Find where the given text appears and provide that cell's center as [X, Y] coordinate. 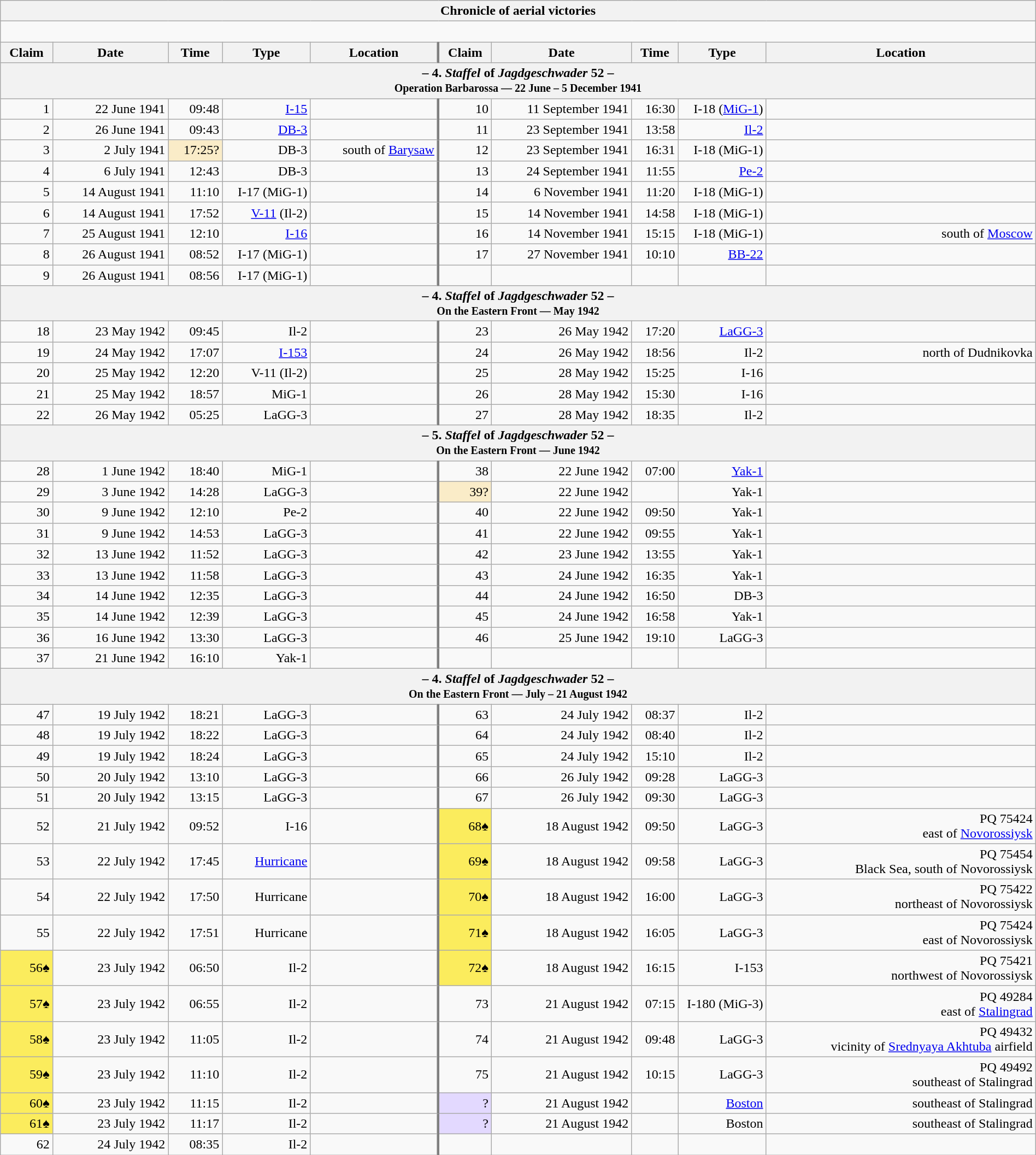
07:15 [655, 1003]
46 [465, 638]
35 [27, 616]
2 [27, 129]
18:56 [655, 352]
17:20 [655, 332]
11:52 [196, 554]
17 [465, 254]
I-180 (MiG-3) [722, 1003]
21 [27, 394]
24 [465, 352]
– 4. Staffel of Jagdgeschwader 52 –On the Eastern Front — May 1942 [518, 304]
11:17 [196, 1124]
48 [27, 735]
PQ 75421northwest of Novorossiysk [900, 968]
17:51 [196, 932]
16:50 [655, 596]
16:30 [655, 109]
12:35 [196, 596]
70♠ [465, 897]
34 [27, 596]
12:43 [196, 171]
16:58 [655, 616]
23 May 1942 [110, 332]
23 June 1942 [561, 554]
14 [465, 192]
53 [27, 861]
36 [27, 638]
9 [27, 275]
06:55 [196, 1003]
16 [465, 233]
6 November 1941 [561, 192]
09:58 [655, 861]
69♠ [465, 861]
8 [27, 254]
49 [27, 756]
– 4. Staffel of Jagdgeschwader 52 –Operation Barbarossa — 22 June – 5 December 1941 [518, 81]
11:15 [196, 1103]
06:50 [196, 968]
15:15 [655, 233]
73 [465, 1003]
16 June 1942 [110, 638]
north of Dudnikovka [900, 352]
4 [27, 171]
23 [465, 332]
17:52 [196, 213]
1 June 1942 [110, 471]
PQ 75454Black Sea, south of Novorossiysk [900, 861]
68♠ [465, 826]
I-15 [267, 109]
– 4. Staffel of Jagdgeschwader 52 –On the Eastern Front — July – 21 August 1942 [518, 686]
3 [27, 150]
18:57 [196, 394]
08:40 [655, 735]
09:30 [655, 798]
08:56 [196, 275]
30 [27, 512]
24 September 1941 [561, 171]
11:55 [655, 171]
27 [465, 415]
2 July 1941 [110, 150]
15:30 [655, 394]
6 [27, 213]
18:22 [196, 735]
18:24 [196, 756]
13:30 [196, 638]
50 [27, 777]
18:21 [196, 715]
40 [465, 512]
13 [465, 171]
25 [465, 373]
63 [465, 715]
24 May 1942 [110, 352]
16:05 [655, 932]
17:45 [196, 861]
54 [27, 897]
64 [465, 735]
6 July 1941 [110, 171]
16:31 [655, 150]
20 [27, 373]
10:15 [655, 1074]
11:58 [196, 575]
13:58 [655, 129]
05:25 [196, 415]
09:28 [655, 777]
14:58 [655, 213]
60♠ [27, 1103]
1 [27, 109]
31 [27, 533]
10 [465, 109]
18 [27, 332]
56♠ [27, 968]
PQ 49432vicinity of Srednyaya Akhtuba airfield [900, 1039]
PQ 75422northeast of Novorossiysk [900, 897]
PQ 49284 east of Stalingrad [900, 1003]
11 September 1941 [561, 109]
08:52 [196, 254]
44 [465, 596]
17:50 [196, 897]
28 [27, 471]
33 [27, 575]
08:35 [196, 1145]
07:00 [655, 471]
58♠ [27, 1039]
39? [465, 492]
14:53 [196, 533]
14:28 [196, 492]
66 [465, 777]
32 [27, 554]
29 [27, 492]
22 [27, 415]
72♠ [465, 968]
09:55 [655, 533]
62 [27, 1145]
11:20 [655, 192]
– 5. Staffel of Jagdgeschwader 52 –On the Eastern Front — June 1942 [518, 443]
43 [465, 575]
51 [27, 798]
10:10 [655, 254]
74 [465, 1039]
26 [465, 394]
27 November 1941 [561, 254]
south of Moscow [900, 233]
26 June 1941 [110, 129]
38 [465, 471]
5 [27, 192]
67 [465, 798]
16:00 [655, 897]
13:15 [196, 798]
south of Barysaw [374, 150]
71♠ [465, 932]
PQ 49492 southeast of Stalingrad [900, 1074]
21 July 1942 [110, 826]
16:15 [655, 968]
15:10 [655, 756]
25 June 1942 [561, 638]
13:10 [196, 777]
45 [465, 616]
09:52 [196, 826]
41 [465, 533]
12 [465, 150]
59♠ [27, 1074]
19 [27, 352]
09:45 [196, 332]
12:39 [196, 616]
57♠ [27, 1003]
21 June 1942 [110, 658]
13:55 [655, 554]
25 August 1941 [110, 233]
7 [27, 233]
18:35 [655, 415]
15 [465, 213]
18:40 [196, 471]
16:10 [196, 658]
55 [27, 932]
12:20 [196, 373]
22 June 1941 [110, 109]
16:35 [655, 575]
11 [465, 129]
17:07 [196, 352]
08:37 [655, 715]
Chronicle of aerial victories [518, 11]
09:43 [196, 129]
3 June 1942 [110, 492]
47 [27, 715]
61♠ [27, 1124]
11:05 [196, 1039]
52 [27, 826]
BB-22 [722, 254]
17:25? [196, 150]
75 [465, 1074]
65 [465, 756]
15:25 [655, 373]
19:10 [655, 638]
37 [27, 658]
42 [465, 554]
